From the cell containing the given text, extract its center point as (x, y) coordinate. 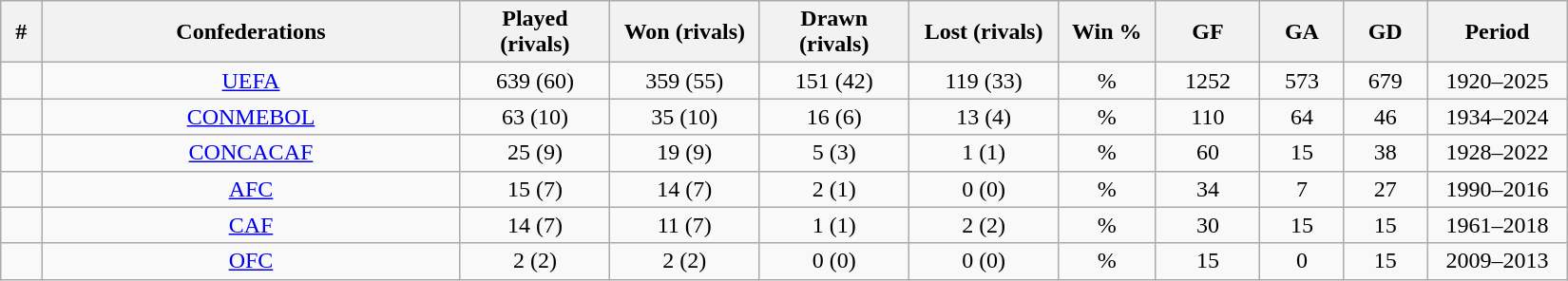
Win % (1107, 32)
34 (1208, 189)
151 (42) (834, 81)
Lost (rivals) (983, 32)
GD (1386, 32)
# (21, 32)
63 (10) (534, 117)
64 (1302, 117)
Period (1498, 32)
5 (3) (834, 153)
35 (10) (684, 117)
19 (9) (684, 153)
1990–2016 (1498, 189)
639 (60) (534, 81)
AFC (251, 189)
1934–2024 (1498, 117)
38 (1386, 153)
CONCACAF (251, 153)
OFC (251, 261)
Played (rivals) (534, 32)
Drawn (rivals) (834, 32)
CAF (251, 225)
11 (7) (684, 225)
25 (9) (534, 153)
30 (1208, 225)
CONMEBOL (251, 117)
13 (4) (983, 117)
2009–2013 (1498, 261)
679 (1386, 81)
119 (33) (983, 81)
359 (55) (684, 81)
GF (1208, 32)
UEFA (251, 81)
46 (1386, 117)
15 (7) (534, 189)
Won (rivals) (684, 32)
60 (1208, 153)
1252 (1208, 81)
GA (1302, 32)
Confederations (251, 32)
7 (1302, 189)
1961–2018 (1498, 225)
1928–2022 (1498, 153)
27 (1386, 189)
573 (1302, 81)
110 (1208, 117)
16 (6) (834, 117)
2 (1) (834, 189)
0 (1302, 261)
1920–2025 (1498, 81)
